Determine the [x, y] coordinate at the center of the cell enclosing the given text.  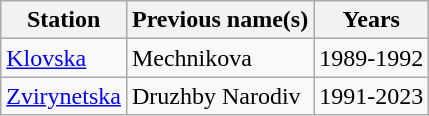
Mechnikova [220, 58]
Druzhby Narodiv [220, 96]
Station [64, 20]
1991-2023 [372, 96]
Zvirynetska [64, 96]
Klovska [64, 58]
Previous name(s) [220, 20]
1989-1992 [372, 58]
Years [372, 20]
